Return the (X, Y) coordinate for the center point of the cell that contains the specified text.  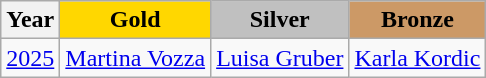
Gold (136, 20)
Silver (280, 20)
Karla Kordic (418, 58)
2025 (30, 58)
Luisa Gruber (280, 58)
Year (30, 20)
Bronze (418, 20)
Martina Vozza (136, 58)
